Provide the (x, y) coordinate of the cell's center where the given text is located.  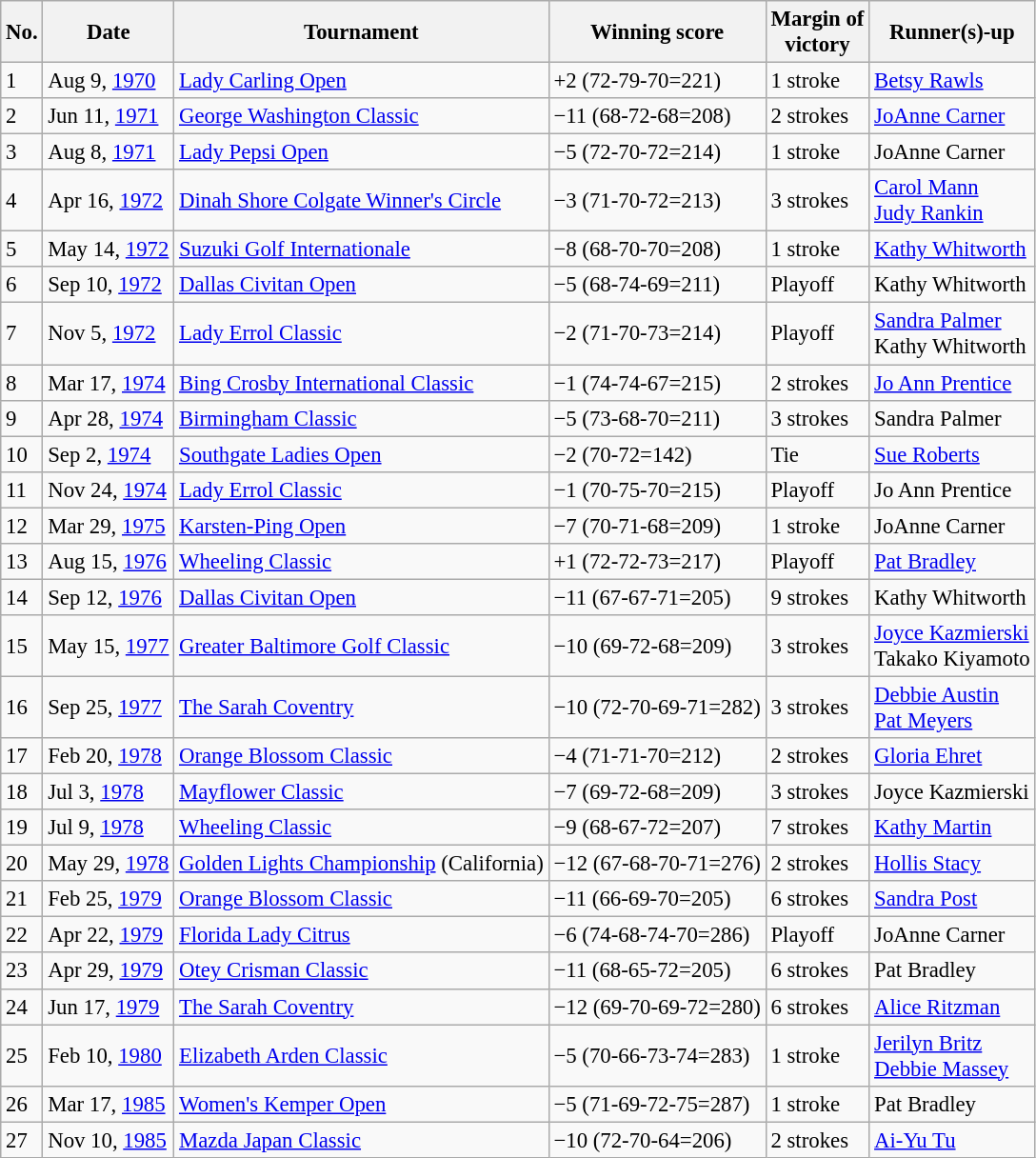
Nov 24, 1974 (109, 489)
11 (22, 489)
Date (109, 32)
Jun 17, 1979 (109, 1007)
−9 (68-67-72=207) (657, 828)
−5 (71-69-72-75=287) (657, 1104)
23 (22, 971)
Tournament (362, 32)
Margin ofvictory (817, 32)
−12 (67-68-70-71=276) (657, 864)
Birmingham Classic (362, 418)
16 (22, 707)
9 (22, 418)
Mar 17, 1985 (109, 1104)
Mazda Japan Classic (362, 1140)
Apr 16, 1972 (109, 200)
5 (22, 250)
−7 (70-71-68=209) (657, 526)
Greater Baltimore Golf Classic (362, 646)
17 (22, 756)
Golden Lights Championship (California) (362, 864)
Joyce Kazmierski (952, 792)
Feb 20, 1978 (109, 756)
Carol Mann Judy Rankin (952, 200)
7 (22, 333)
Sandra Palmer (952, 418)
George Washington Classic (362, 116)
19 (22, 828)
12 (22, 526)
Debbie Austin Pat Meyers (952, 707)
Ai-Yu Tu (952, 1140)
27 (22, 1140)
Jerilyn Britz Debbie Massey (952, 1055)
No. (22, 32)
Sep 10, 1972 (109, 285)
−2 (70-72=142) (657, 454)
6 (22, 285)
Apr 29, 1979 (109, 971)
Lady Pepsi Open (362, 152)
−5 (70-66-73-74=283) (657, 1055)
Betsy Rawls (952, 81)
Nov 5, 1972 (109, 333)
Karsten-Ping Open (362, 526)
1 (22, 81)
Joyce Kazmierski Takako Kiyamoto (952, 646)
Mayflower Classic (362, 792)
Tie (817, 454)
−5 (73-68-70=211) (657, 418)
−6 (74-68-74-70=286) (657, 935)
Lady Carling Open (362, 81)
−7 (69-72-68=209) (657, 792)
−10 (72-70-64=206) (657, 1140)
13 (22, 562)
−1 (74-74-67=215) (657, 383)
−5 (72-70-72=214) (657, 152)
Nov 10, 1985 (109, 1140)
8 (22, 383)
May 29, 1978 (109, 864)
Hollis Stacy (952, 864)
−3 (71-70-72=213) (657, 200)
Sep 25, 1977 (109, 707)
3 (22, 152)
21 (22, 899)
−4 (71-71-70=212) (657, 756)
Southgate Ladies Open (362, 454)
Bing Crosby International Classic (362, 383)
+1 (72-72-73=217) (657, 562)
−10 (69-72-68=209) (657, 646)
Jul 9, 1978 (109, 828)
−1 (70-75-70=215) (657, 489)
Feb 25, 1979 (109, 899)
10 (22, 454)
Apr 22, 1979 (109, 935)
26 (22, 1104)
Apr 28, 1974 (109, 418)
Aug 15, 1976 (109, 562)
Sandra Palmer Kathy Whitworth (952, 333)
24 (22, 1007)
7 strokes (817, 828)
25 (22, 1055)
Mar 17, 1974 (109, 383)
−5 (68-74-69=211) (657, 285)
−11 (67-67-71=205) (657, 597)
Mar 29, 1975 (109, 526)
4 (22, 200)
Suzuki Golf Internationale (362, 250)
Dinah Shore Colgate Winner's Circle (362, 200)
2 (22, 116)
Sandra Post (952, 899)
Florida Lady Citrus (362, 935)
15 (22, 646)
−10 (72-70-69-71=282) (657, 707)
Jul 3, 1978 (109, 792)
Jun 11, 1971 (109, 116)
Kathy Martin (952, 828)
Otey Crisman Classic (362, 971)
9 strokes (817, 597)
Women's Kemper Open (362, 1104)
−11 (68-72-68=208) (657, 116)
−12 (69-70-69-72=280) (657, 1007)
Alice Ritzman (952, 1007)
+2 (72-79-70=221) (657, 81)
−11 (66-69-70=205) (657, 899)
Aug 9, 1970 (109, 81)
18 (22, 792)
14 (22, 597)
20 (22, 864)
−11 (68-65-72=205) (657, 971)
Sep 2, 1974 (109, 454)
Winning score (657, 32)
Elizabeth Arden Classic (362, 1055)
Sue Roberts (952, 454)
Sep 12, 1976 (109, 597)
22 (22, 935)
−2 (71-70-73=214) (657, 333)
−8 (68-70-70=208) (657, 250)
Feb 10, 1980 (109, 1055)
Aug 8, 1971 (109, 152)
Runner(s)-up (952, 32)
May 14, 1972 (109, 250)
May 15, 1977 (109, 646)
Gloria Ehret (952, 756)
